Capture the cell that displays the provided text and extract its [x, y] central coordinate. 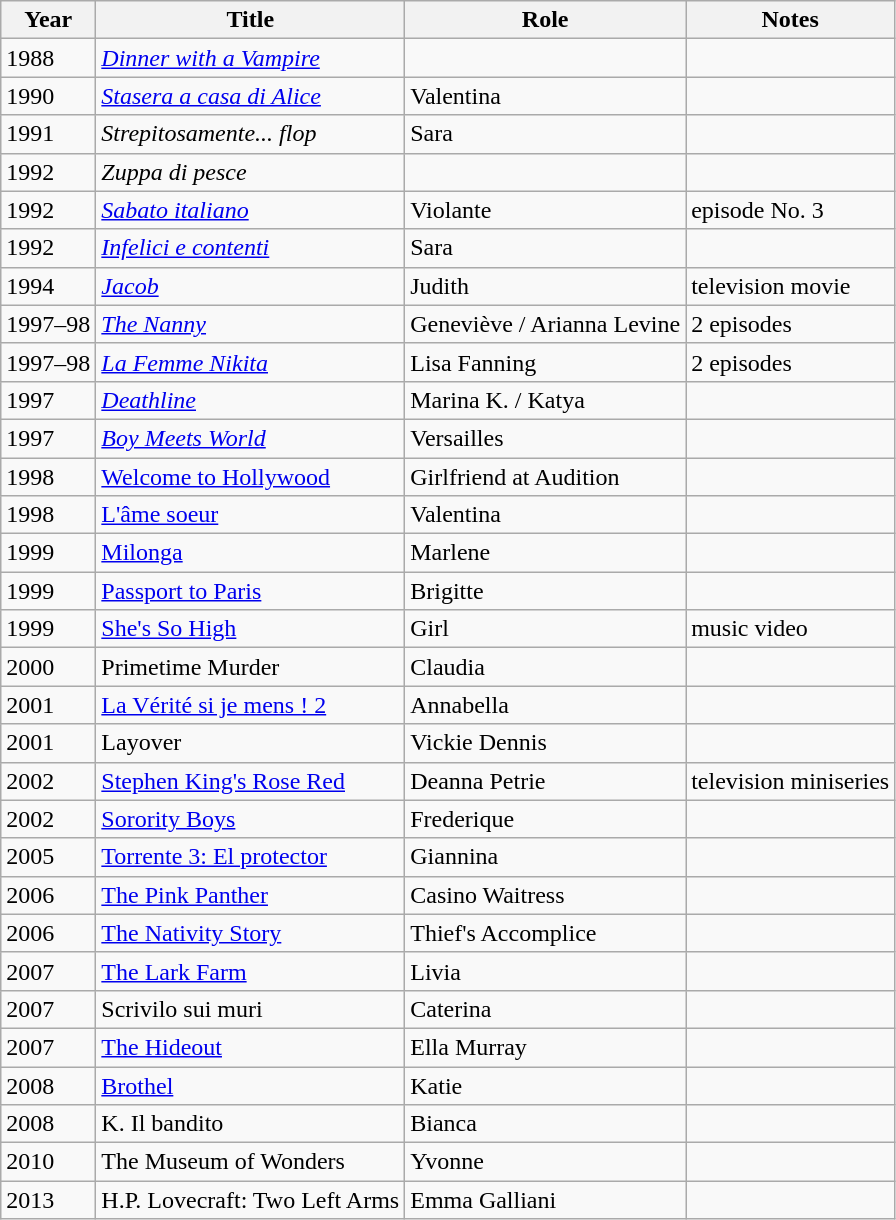
Lisa Fanning [546, 362]
Stasera a casa di Alice [250, 96]
Frederique [546, 819]
Scrivilo sui muri [250, 1009]
Ella Murray [546, 1047]
Vickie Dennis [546, 743]
K. Il bandito [250, 1124]
episode No. 3 [790, 210]
La Vérité si je mens ! 2 [250, 705]
Claudia [546, 667]
La Femme Nikita [250, 362]
music video [790, 629]
Livia [546, 971]
Emma Galliani [546, 1200]
She's So High [250, 629]
Deanna Petrie [546, 781]
The Nanny [250, 324]
Deathline [250, 400]
Dinner with a Vampire [250, 58]
Caterina [546, 1009]
The Pink Panther [250, 895]
Brothel [250, 1085]
Girl [546, 629]
Primetime Murder [250, 667]
2000 [48, 667]
Sorority Boys [250, 819]
Bianca [546, 1124]
Layover [250, 743]
1991 [48, 134]
2013 [48, 1200]
Brigitte [546, 591]
Katie [546, 1085]
Jacob [250, 286]
Notes [790, 20]
The Lark Farm [250, 971]
Boy Meets World [250, 438]
Title [250, 20]
1990 [48, 96]
Role [546, 20]
2005 [48, 857]
television movie [790, 286]
2010 [48, 1162]
Annabella [546, 705]
Milonga [250, 553]
Stephen King's Rose Red [250, 781]
Versailles [546, 438]
Torrente 3: El protector [250, 857]
The Nativity Story [250, 933]
H.P. Lovecraft: Two Left Arms [250, 1200]
Passport to Paris [250, 591]
Violante [546, 210]
Strepitosamente... flop [250, 134]
The Museum of Wonders [250, 1162]
Welcome to Hollywood [250, 477]
Judith [546, 286]
Thief's Accomplice [546, 933]
Casino Waitress [546, 895]
Yvonne [546, 1162]
Sabato italiano [250, 210]
Marina K. / Katya [546, 400]
Year [48, 20]
Infelici e contenti [250, 248]
L'âme soeur [250, 515]
Marlene [546, 553]
television miniseries [790, 781]
Zuppa di pesce [250, 172]
Geneviève / Arianna Levine [546, 324]
Giannina [546, 857]
1988 [48, 58]
The Hideout [250, 1047]
Girlfriend at Audition [546, 477]
1994 [48, 286]
